Find where the given text appears and provide that cell's center as [x, y] coordinate. 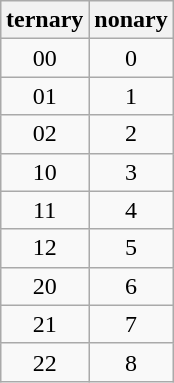
7 [131, 324]
1 [131, 96]
11 [44, 210]
02 [44, 134]
01 [44, 96]
3 [131, 172]
00 [44, 58]
21 [44, 324]
2 [131, 134]
5 [131, 248]
nonary [131, 20]
0 [131, 58]
ternary [44, 20]
8 [131, 362]
10 [44, 172]
22 [44, 362]
4 [131, 210]
12 [44, 248]
20 [44, 286]
6 [131, 286]
